Return the (x, y) coordinate for the center point of the cell that contains the specified text.  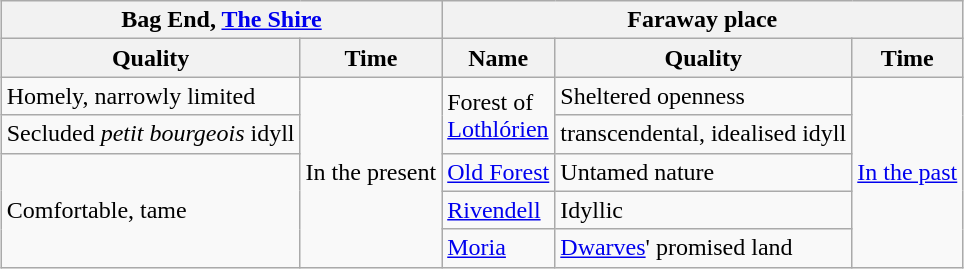
Bag End, The Shire (222, 20)
Homely, narrowly limited (150, 96)
Rivendell (498, 210)
Secluded petit bourgeois idyll (150, 134)
transcendental, idealised idyll (704, 134)
Dwarves' promised land (704, 248)
Old Forest (498, 172)
Comfortable, tame (150, 210)
Faraway place (702, 20)
In the present (371, 172)
Name (498, 58)
Sheltered openness (704, 96)
Moria (498, 248)
Untamed nature (704, 172)
Idyllic (704, 210)
Forest ofLothlórien (498, 115)
In the past (908, 172)
